Extract the [X, Y] coordinate from the center of the cell holding the provided text.  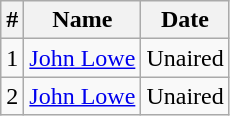
Name [82, 20]
2 [12, 96]
# [12, 20]
Date [185, 20]
1 [12, 58]
